Return (x, y) of the center of cell containing provided text 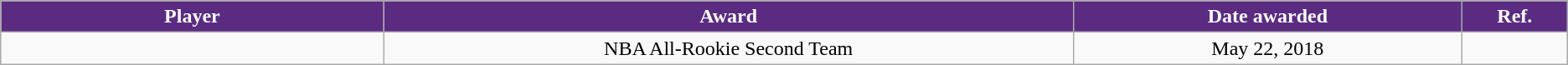
Date awarded (1267, 17)
NBA All-Rookie Second Team (729, 48)
Award (729, 17)
Ref. (1514, 17)
May 22, 2018 (1267, 48)
Player (193, 17)
